Capture the cell that displays the provided text and extract its [X, Y] central coordinate. 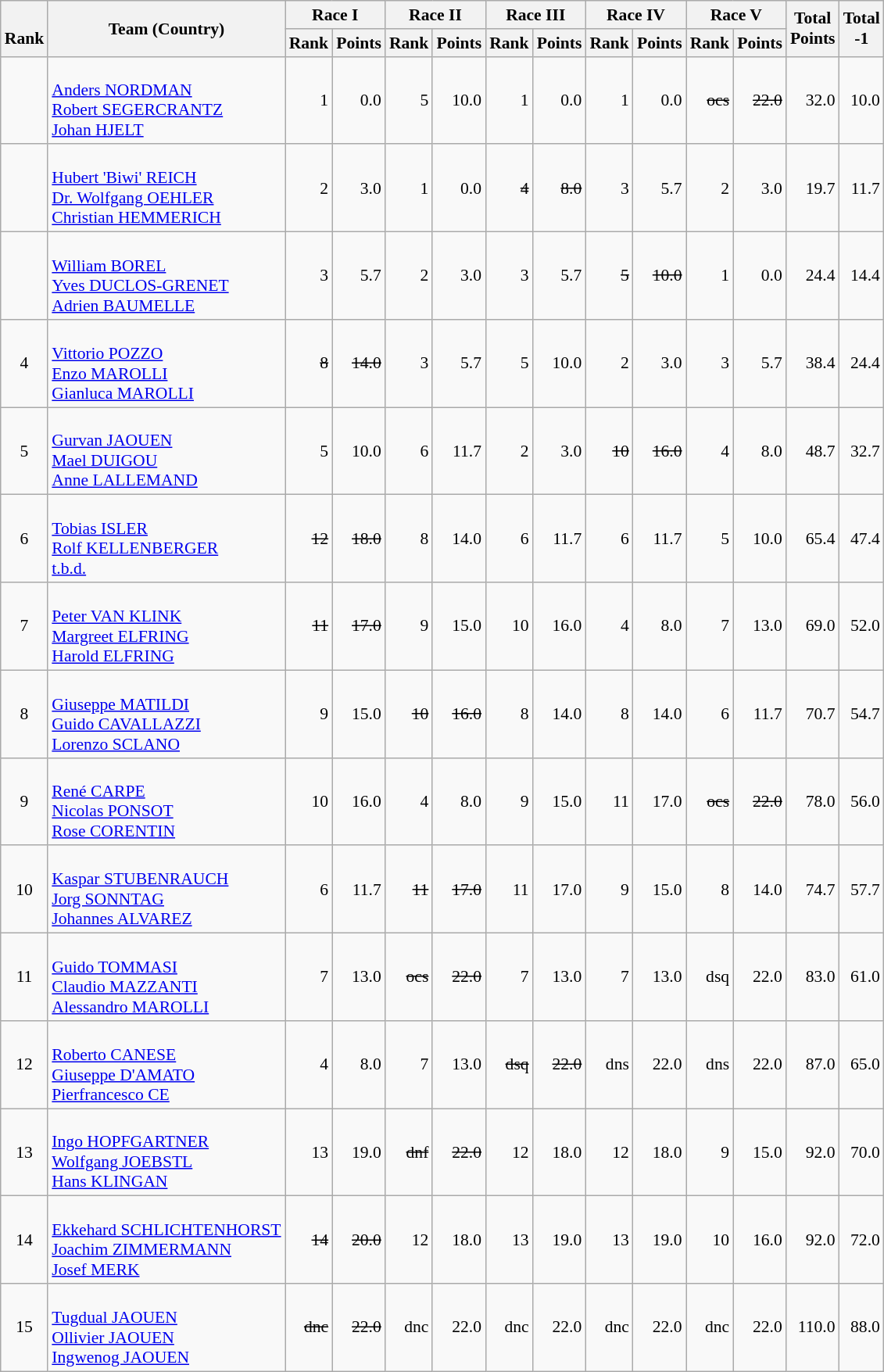
Ekkehard SCHLICHTENHORSTJoachim ZIMMERMANNJosef MERK [166, 1240]
65.0 [861, 1065]
Race III [535, 15]
Tobias ISLERRolf KELLENBERGERt.b.d. [166, 539]
61.0 [861, 977]
65.4 [813, 539]
52.0 [861, 626]
Total Points [813, 28]
72.0 [861, 1240]
Anders NORDMANRobert SEGERCRANTZJohan HJELT [166, 100]
Tugdual JAOUENOllivier JAOUENIngwenog JAOUEN [166, 1327]
47.4 [861, 539]
48.7 [813, 451]
83.0 [813, 977]
Guido TOMMASIClaudio MAZZANTIAlessandro MAROLLI [166, 977]
57.7 [861, 890]
110.0 [813, 1327]
14.4 [861, 276]
Ingo HOPFGARTNERWolfgang JOEBSTLHans KLINGAN [166, 1152]
19.7 [813, 188]
20.0 [359, 1240]
78.0 [813, 801]
Giuseppe MATILDIGuido CAVALLAZZILorenzo SCLANO [166, 714]
Hubert 'Biwi' REICHDr. Wolfgang OEHLERChristian HEMMERICH [166, 188]
32.0 [813, 100]
56.0 [861, 801]
Total-1 [861, 28]
dnf [410, 1152]
38.4 [813, 364]
Race V [736, 15]
René CARPENicolas PONSOTRose CORENTIN [166, 801]
70.0 [861, 1152]
Roberto CANESEGiuseppe D'AMATOPierfrancesco CE [166, 1065]
Peter VAN KLINKMargreet ELFRINGHarold ELFRING [166, 626]
87.0 [813, 1065]
Race II [435, 15]
54.7 [861, 714]
88.0 [861, 1327]
Gurvan JAOUENMael DUIGOUAnne LALLEMAND [166, 451]
Team (Country) [166, 28]
69.0 [813, 626]
32.7 [861, 451]
Race I [335, 15]
74.7 [813, 890]
Race IV [635, 15]
Vittorio POZZOEnzo MAROLLIGianluca MAROLLI [166, 364]
Kaspar STUBENRAUCHJorg SONNTAGJohannes ALVAREZ [166, 890]
15 [25, 1327]
70.7 [813, 714]
William BORELYves DUCLOS-GRENETAdrien BAUMELLE [166, 276]
